Detect which cell encompasses the target text, then output its (x, y) center coordinate. 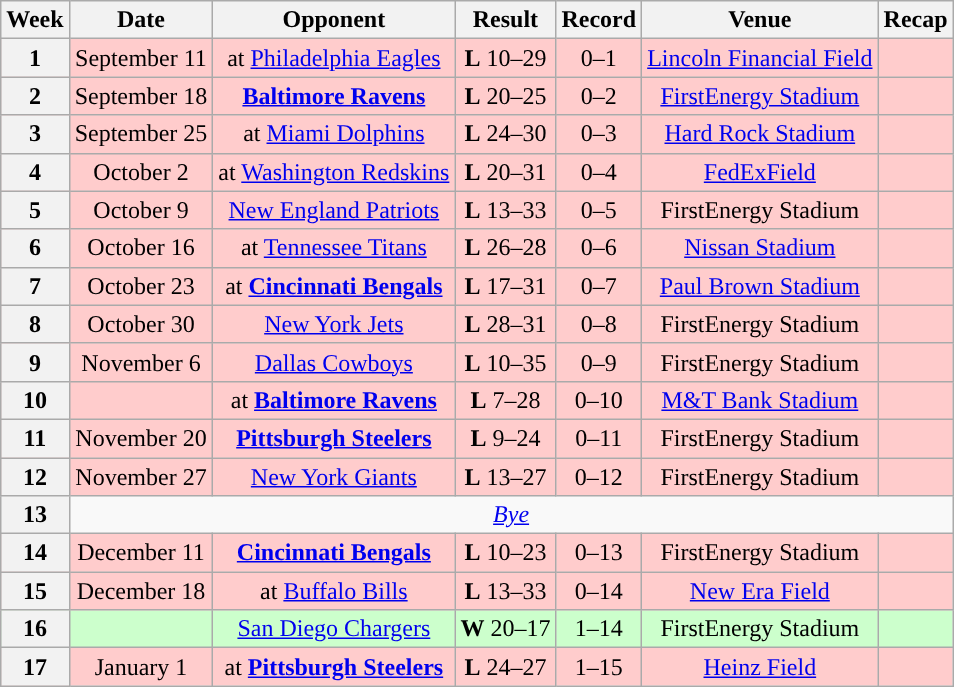
0–4 (599, 172)
Record (599, 20)
Date (141, 20)
Baltimore Ravens (334, 96)
6 (35, 248)
January 1 (141, 667)
December 11 (141, 553)
0–3 (599, 134)
Result (506, 20)
8 (35, 324)
5 (35, 210)
Hard Rock Stadium (760, 134)
13 (35, 515)
Paul Brown Stadium (760, 286)
14 (35, 553)
L 7–28 (506, 400)
17 (35, 667)
0–10 (599, 400)
0–11 (599, 438)
New York Jets (334, 324)
FedExField (760, 172)
L 10–35 (506, 362)
12 (35, 477)
0–9 (599, 362)
W 20–17 (506, 629)
7 (35, 286)
October 16 (141, 248)
L 10–23 (506, 553)
1–14 (599, 629)
0–5 (599, 210)
16 (35, 629)
October 9 (141, 210)
0–14 (599, 591)
15 (35, 591)
at Buffalo Bills (334, 591)
New Era Field (760, 591)
October 2 (141, 172)
Cincinnati Bengals (334, 553)
September 18 (141, 96)
L 24–27 (506, 667)
Pittsburgh Steelers (334, 438)
L 20–25 (506, 96)
at Washington Redskins (334, 172)
at Pittsburgh Steelers (334, 667)
10 (35, 400)
0–12 (599, 477)
L 26–28 (506, 248)
October 30 (141, 324)
0–13 (599, 553)
October 23 (141, 286)
9 (35, 362)
at Miami Dolphins (334, 134)
L 28–31 (506, 324)
Week (35, 20)
New England Patriots (334, 210)
0–1 (599, 58)
at Cincinnati Bengals (334, 286)
November 27 (141, 477)
September 25 (141, 134)
November 20 (141, 438)
at Philadelphia Eagles (334, 58)
1 (35, 58)
0–6 (599, 248)
0–8 (599, 324)
Recap (916, 20)
December 18 (141, 591)
Bye (511, 515)
L 24–30 (506, 134)
L 9–24 (506, 438)
3 (35, 134)
L 13–27 (506, 477)
M&T Bank Stadium (760, 400)
Nissan Stadium (760, 248)
Venue (760, 20)
at Tennessee Titans (334, 248)
2 (35, 96)
L 17–31 (506, 286)
0–7 (599, 286)
Dallas Cowboys (334, 362)
September 11 (141, 58)
L 20–31 (506, 172)
0–2 (599, 96)
at Baltimore Ravens (334, 400)
New York Giants (334, 477)
4 (35, 172)
San Diego Chargers (334, 629)
L 10–29 (506, 58)
1–15 (599, 667)
November 6 (141, 362)
Heinz Field (760, 667)
11 (35, 438)
Lincoln Financial Field (760, 58)
Opponent (334, 20)
